Provide the (x, y) coordinate of the cell's center where the given text is located.  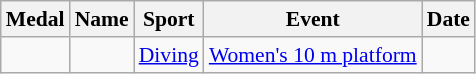
Medal (36, 19)
Sport (169, 19)
Women's 10 m platform (313, 55)
Name (102, 19)
Diving (169, 55)
Date (448, 19)
Event (313, 19)
